Determine the (x, y) coordinate at the center of the cell enclosing the given text.  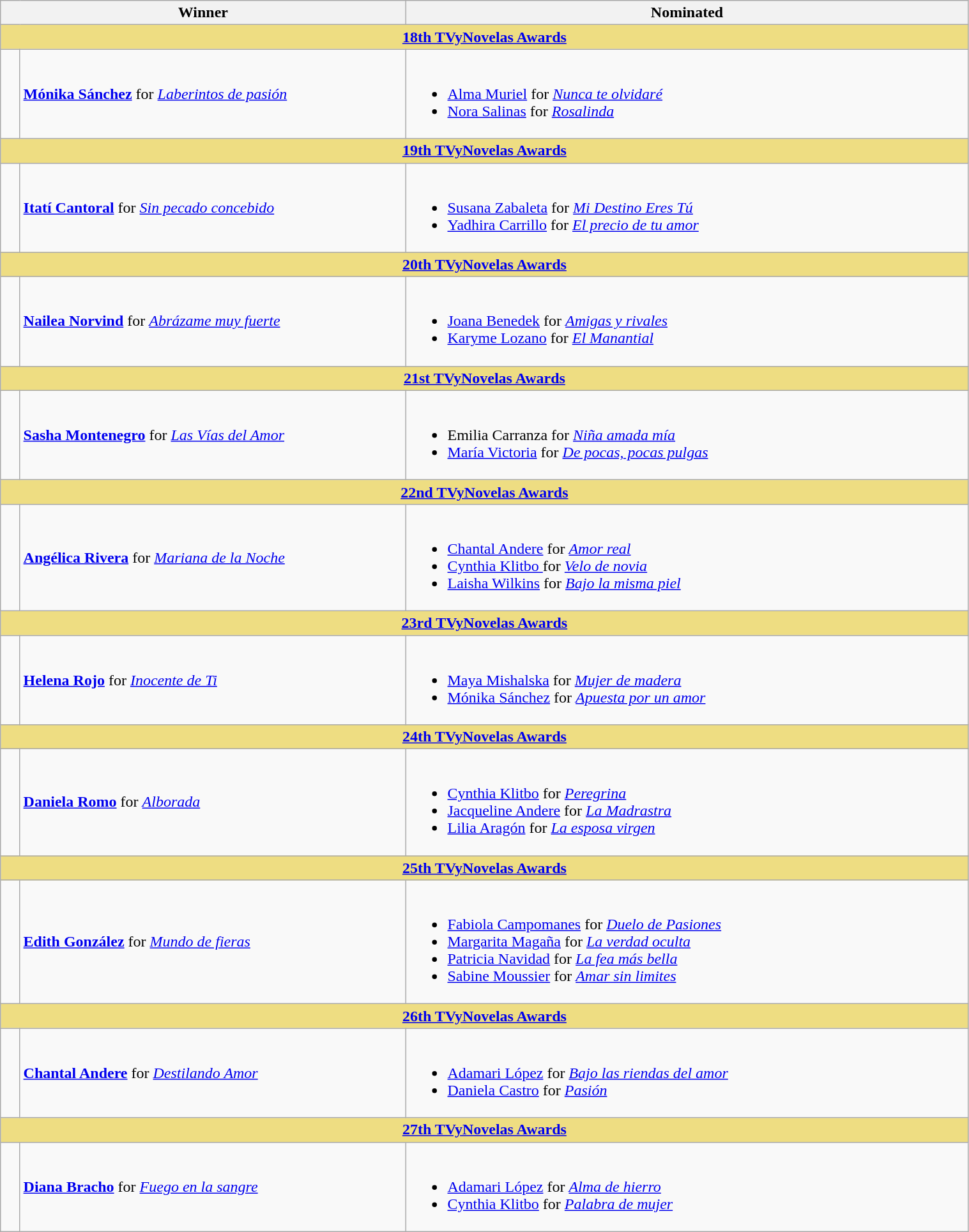
Angélica Rivera for Mariana de la Noche (213, 557)
Adamari López for Alma de hierroCynthia Klitbo for Palabra de mujer (687, 1187)
Joana Benedek for Amigas y rivalesKaryme Lozano for El Manantial (687, 321)
18th TVyNovelas Awards (484, 37)
Chantal Andere for Destilando Amor (213, 1073)
25th TVyNovelas Awards (484, 868)
Itatí Cantoral for Sin pecado concebido (213, 208)
24th TVyNovelas Awards (484, 737)
Edith González for Mundo de fieras (213, 942)
Cynthia Klitbo for PeregrinaJacqueline Andere for La MadrastraLilia Aragón for La esposa virgen (687, 802)
23rd TVyNovelas Awards (484, 623)
22nd TVyNovelas Awards (484, 492)
20th TVyNovelas Awards (484, 264)
19th TVyNovelas Awards (484, 151)
Daniela Romo for Alborada (213, 802)
Winner (203, 13)
26th TVyNovelas Awards (484, 1016)
Mónika Sánchez for Laberintos de pasión (213, 94)
Sasha Montenegro for Las Vías del Amor (213, 435)
Emilia Carranza for Niña amada míaMaría Victoria for De pocas, pocas pulgas (687, 435)
27th TVyNovelas Awards (484, 1130)
Maya Mishalska for Mujer de maderaMónika Sánchez for Apuesta por un amor (687, 680)
Nominated (687, 13)
21st TVyNovelas Awards (484, 378)
Nailea Norvind for Abrázame muy fuerte (213, 321)
Adamari López for Bajo las riendas del amorDaniela Castro for Pasión (687, 1073)
Chantal Andere for Amor realCynthia Klitbo for Velo de noviaLaisha Wilkins for Bajo la misma piel (687, 557)
Helena Rojo for Inocente de Ti (213, 680)
Susana Zabaleta for Mi Destino Eres TúYadhira Carrillo for El precio de tu amor (687, 208)
Alma Muriel for Nunca te olvidaréNora Salinas for Rosalinda (687, 94)
Diana Bracho for Fuego en la sangre (213, 1187)
